Detect which cell encompasses the target text, then output its [x, y] center coordinate. 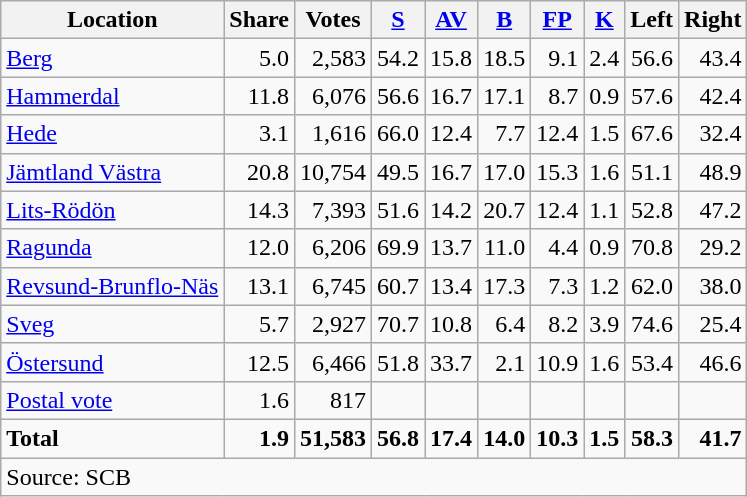
70.8 [652, 248]
54.2 [398, 58]
6,466 [332, 362]
2,583 [332, 58]
Ragunda [112, 248]
12.5 [260, 362]
10.3 [558, 438]
B [504, 20]
K [604, 20]
4.4 [558, 248]
6,076 [332, 96]
14.2 [452, 210]
42.4 [713, 96]
3.1 [260, 134]
56.8 [398, 438]
15.8 [452, 58]
48.9 [713, 172]
Source: SCB [374, 477]
Left [652, 20]
Berg [112, 58]
6.4 [504, 324]
13.1 [260, 286]
10,754 [332, 172]
5.7 [260, 324]
14.3 [260, 210]
52.8 [652, 210]
9.1 [558, 58]
74.6 [652, 324]
62.0 [652, 286]
17.0 [504, 172]
1.9 [260, 438]
60.7 [398, 286]
S [398, 20]
8.7 [558, 96]
7.7 [504, 134]
2.4 [604, 58]
66.0 [398, 134]
7,393 [332, 210]
1,616 [332, 134]
18.5 [504, 58]
FP [558, 20]
53.4 [652, 362]
47.2 [713, 210]
8.2 [558, 324]
46.6 [713, 362]
17.1 [504, 96]
33.7 [452, 362]
70.7 [398, 324]
Sveg [112, 324]
Votes [332, 20]
11.0 [504, 248]
Postal vote [112, 400]
29.2 [713, 248]
43.4 [713, 58]
2,927 [332, 324]
58.3 [652, 438]
38.0 [713, 286]
13.7 [452, 248]
AV [452, 20]
Östersund [112, 362]
817 [332, 400]
Jämtland Västra [112, 172]
1.1 [604, 210]
Hammerdal [112, 96]
7.3 [558, 286]
25.4 [713, 324]
17.3 [504, 286]
49.5 [398, 172]
67.6 [652, 134]
14.0 [504, 438]
51.6 [398, 210]
Share [260, 20]
11.8 [260, 96]
Right [713, 20]
32.4 [713, 134]
10.9 [558, 362]
51.8 [398, 362]
51,583 [332, 438]
13.4 [452, 286]
20.8 [260, 172]
10.8 [452, 324]
Lits-Rödön [112, 210]
17.4 [452, 438]
15.3 [558, 172]
57.6 [652, 96]
6,745 [332, 286]
51.1 [652, 172]
1.2 [604, 286]
12.0 [260, 248]
Total [112, 438]
Location [112, 20]
69.9 [398, 248]
Hede [112, 134]
Revsund-Brunflo-Näs [112, 286]
3.9 [604, 324]
41.7 [713, 438]
5.0 [260, 58]
20.7 [504, 210]
6,206 [332, 248]
2.1 [504, 362]
